Output the (X, Y) coordinate of the center of the cell containing the given text.  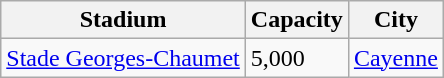
Stadium (124, 20)
Capacity (296, 20)
City (396, 20)
Stade Georges-Chaumet (124, 58)
Cayenne (396, 58)
5,000 (296, 58)
